Return the (x, y) coordinate for the center point of the cell that contains the specified text.  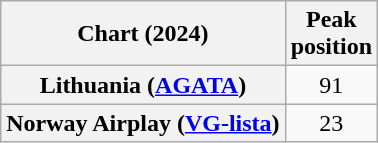
Peakposition (331, 34)
91 (331, 85)
Norway Airplay (VG-lista) (143, 123)
Lithuania (AGATA) (143, 85)
Chart (2024) (143, 34)
23 (331, 123)
